Detect which cell encompasses the target text, then output its (X, Y) center coordinate. 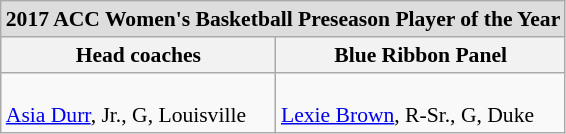
Head coaches (138, 55)
2017 ACC Women's Basketball Preseason Player of the Year (284, 19)
Asia Durr, Jr., G, Louisville (138, 102)
Lexie Brown, R-Sr., G, Duke (420, 102)
Blue Ribbon Panel (420, 55)
